For the text-containing cell, return its midpoint in (X, Y) coordinate format. 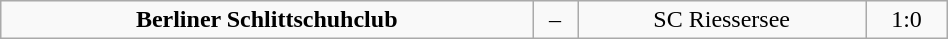
Berliner Schlittschuhclub (267, 20)
1:0 (906, 20)
– (556, 20)
SC Riessersee (722, 20)
